Capture the cell that displays the provided text and extract its [x, y] central coordinate. 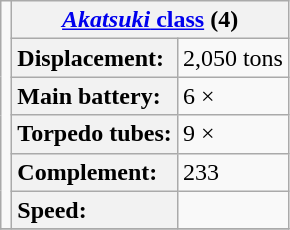
Speed: [95, 210]
Complement: [95, 172]
Main battery: [95, 96]
6 × [232, 96]
233 [232, 172]
2,050 tons [232, 58]
Displacement: [95, 58]
Akatsuki class (4) [150, 20]
Torpedo tubes: [95, 134]
9 × [232, 134]
